Scan for the cell matching the given text and deliver its [X, Y] coordinate at center. 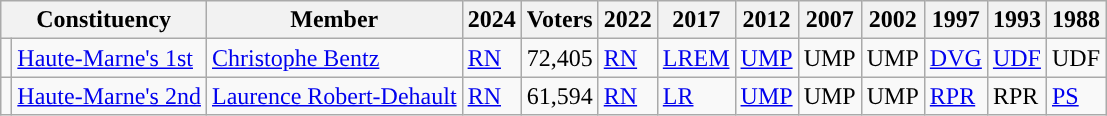
PS [1076, 96]
2017 [696, 20]
LREM [696, 58]
1988 [1076, 20]
Haute-Marne's 1st [110, 58]
Christophe Bentz [334, 58]
61,594 [560, 96]
Laurence Robert-Dehault [334, 96]
DVG [956, 58]
2007 [830, 20]
2024 [492, 20]
2022 [628, 20]
2002 [892, 20]
2012 [766, 20]
Haute-Marne's 2nd [110, 96]
Voters [560, 20]
Member [334, 20]
72,405 [560, 58]
1993 [1016, 20]
LR [696, 96]
1997 [956, 20]
Constituency [104, 20]
